Capture the cell that displays the provided text and extract its (X, Y) central coordinate. 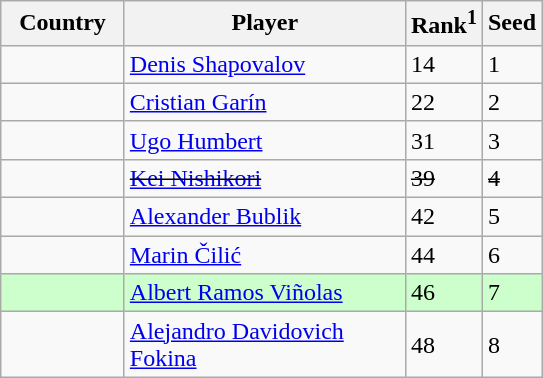
8 (512, 344)
39 (444, 178)
Marin Čilić (264, 255)
Country (63, 24)
Rank1 (444, 24)
Cristian Garín (264, 102)
4 (512, 178)
44 (444, 255)
31 (444, 140)
Denis Shapovalov (264, 64)
Alejandro Davidovich Fokina (264, 344)
48 (444, 344)
Albert Ramos Viñolas (264, 293)
3 (512, 140)
46 (444, 293)
7 (512, 293)
Alexander Bublik (264, 217)
Ugo Humbert (264, 140)
1 (512, 64)
42 (444, 217)
Seed (512, 24)
Kei Nishikori (264, 178)
14 (444, 64)
5 (512, 217)
22 (444, 102)
6 (512, 255)
Player (264, 24)
2 (512, 102)
